Locate the cell with the specified text and output its (x, y) center coordinate. 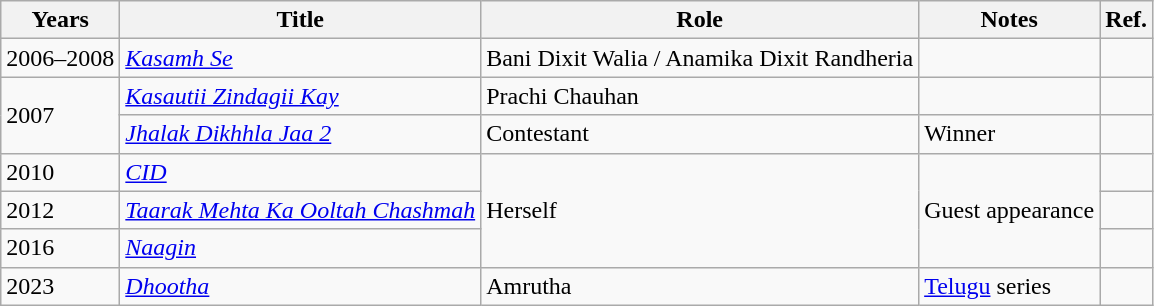
Role (700, 20)
Dhootha (300, 286)
Title (300, 20)
Kasautii Zindagii Kay (300, 96)
2012 (60, 210)
CID (300, 172)
Bani Dixit Walia / Anamika Dixit Randheria (700, 58)
Taarak Mehta Ka Ooltah Chashmah (300, 210)
Years (60, 20)
Contestant (700, 134)
Guest appearance (1010, 210)
Amrutha (700, 286)
2010 (60, 172)
Notes (1010, 20)
Ref. (1126, 20)
Prachi Chauhan (700, 96)
Kasamh Se (300, 58)
Jhalak Dikhhla Jaa 2 (300, 134)
Winner (1010, 134)
2016 (60, 248)
2006–2008 (60, 58)
Telugu series (1010, 286)
Naagin (300, 248)
2023 (60, 286)
Herself (700, 210)
2007 (60, 115)
